Return the (x, y) coordinate for the center point of the cell that contains the specified text.  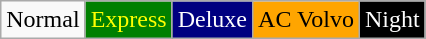
Night (392, 20)
Express (128, 20)
AC Volvo (306, 20)
Normal (43, 20)
Deluxe (212, 20)
